Output the [x, y] coordinate of the center of the cell containing the given text.  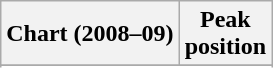
Chart (2008–09) [90, 34]
Peakposition [225, 34]
